From the cell containing the given text, extract its center point as [X, Y] coordinate. 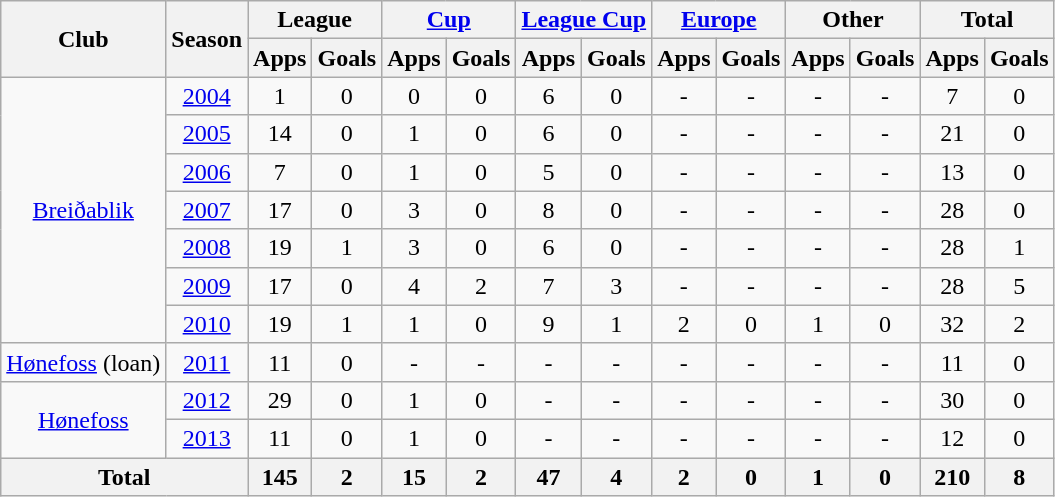
Breiðablik [84, 210]
2007 [207, 210]
Hønefoss [84, 419]
14 [280, 134]
2004 [207, 96]
21 [952, 134]
15 [414, 477]
2013 [207, 438]
2008 [207, 248]
Club [84, 39]
145 [280, 477]
9 [548, 324]
47 [548, 477]
2005 [207, 134]
2011 [207, 362]
2012 [207, 400]
30 [952, 400]
Season [207, 39]
32 [952, 324]
2009 [207, 286]
League Cup [584, 20]
13 [952, 172]
League [315, 20]
29 [280, 400]
Cup [449, 20]
12 [952, 438]
210 [952, 477]
Hønefoss (loan) [84, 362]
Europe [719, 20]
Other [853, 20]
2006 [207, 172]
2010 [207, 324]
